Determine the [x, y] coordinate at the center of the cell enclosing the given text.  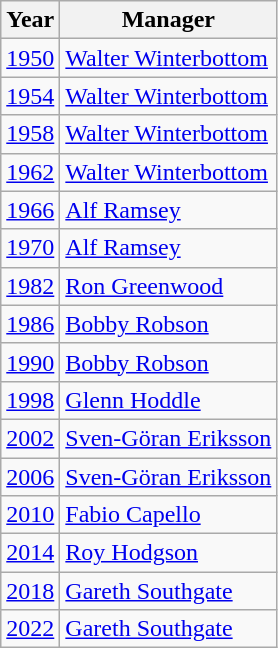
1950 [30, 58]
Roy Hodgson [168, 553]
1998 [30, 400]
2018 [30, 591]
2006 [30, 477]
1982 [30, 286]
1986 [30, 324]
1990 [30, 362]
Manager [168, 20]
2014 [30, 553]
1962 [30, 172]
Glenn Hoddle [168, 400]
Ron Greenwood [168, 286]
Fabio Capello [168, 515]
1966 [30, 210]
1958 [30, 134]
2010 [30, 515]
1970 [30, 248]
2022 [30, 629]
Year [30, 20]
1954 [30, 96]
2002 [30, 438]
